Locate the cell with the specified text and output its [X, Y] center coordinate. 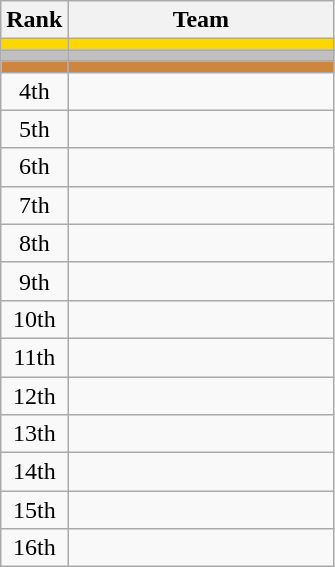
10th [34, 319]
12th [34, 395]
8th [34, 243]
11th [34, 357]
Rank [34, 20]
5th [34, 129]
13th [34, 434]
4th [34, 91]
16th [34, 548]
9th [34, 281]
15th [34, 510]
14th [34, 472]
Team [201, 20]
6th [34, 167]
7th [34, 205]
